Provide the (X, Y) coordinate of the cell's center where the given text is located.  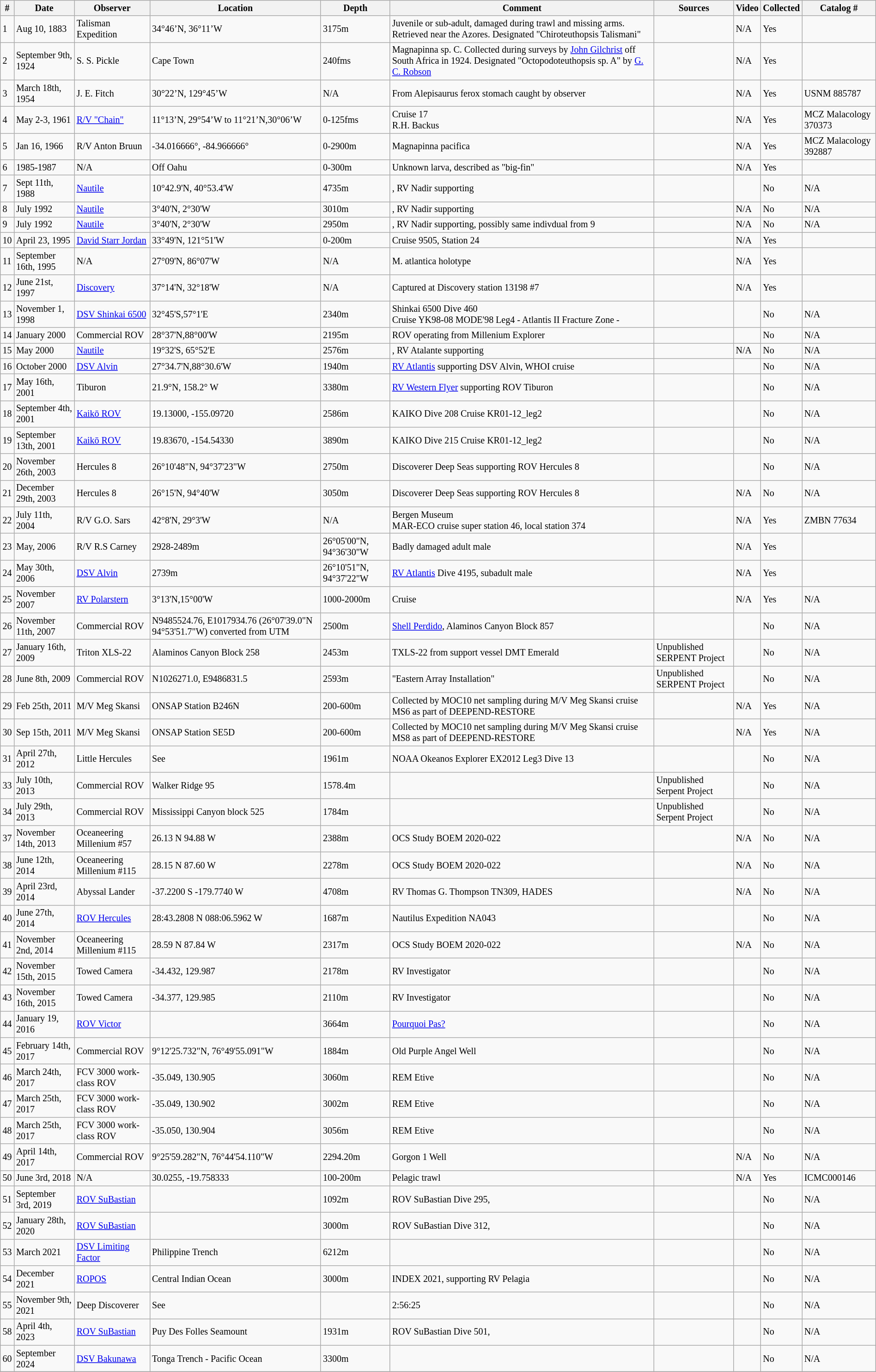
-35.050, 130.904 (235, 1131)
11°13’N, 29°54’W to 11°21’N,30°06’W (235, 120)
Sources (694, 8)
J. E. Fitch (112, 93)
5 (7, 146)
1985-1987 (44, 167)
2317m (355, 945)
January 19, 2016 (44, 1025)
3050m (355, 493)
49 (7, 1158)
47 (7, 1104)
October 2000 (44, 367)
30°22’N, 129°45’W (235, 93)
-35.049, 130.905 (235, 1077)
Sep 15th, 2011 (44, 733)
Juvenile or sub-adult, damaged during trawl and missing arms. Retrieved near the Azores. Designated "Chiroteuthopsis Talismani" (522, 30)
27 (7, 653)
1 (7, 30)
4735m (355, 188)
USNM 885787 (839, 93)
June 3rd, 2018 (44, 1178)
27°09'N, 86°07'W (235, 261)
1092m (355, 1199)
2:56:25 (522, 1305)
9°12'25.732"N, 76°49'55.091"W (235, 1051)
26°15'N, 94°40'W (235, 493)
3056m (355, 1131)
DSV Shinkai 6500 (112, 314)
9°25'59.282"N, 76°44'54.110"W (235, 1158)
43 (7, 998)
INDEX 2021, supporting RV Pelagia (522, 1279)
21 (7, 493)
Philippine Trench (235, 1253)
Off Oahu (235, 167)
0-300m (355, 167)
September 13th, 2001 (44, 441)
26°10'48"N, 94°37'23"W (235, 467)
8 (7, 210)
April 4th, 2023 (44, 1332)
NOAA Okeanos Explorer EX2012 Leg3 Dive 13 (522, 759)
2278m (355, 865)
Mississippi Canyon block 525 (235, 812)
2576m (355, 351)
3175m (355, 30)
Feb 25th, 2011 (44, 706)
, RV Nadir supporting, possibly same indivdual from 9 (522, 225)
60 (7, 1358)
2586m (355, 414)
4708m (355, 892)
6 (7, 167)
3890m (355, 441)
-34.016666°, -84.966666° (235, 146)
34 (7, 812)
November 14th, 2013 (44, 839)
44 (7, 1025)
November 2nd, 2014 (44, 945)
Little Hercules (112, 759)
July 29th, 2013 (44, 812)
10 (7, 240)
1931m (355, 1332)
Puy Des Folles Seamount (235, 1332)
May, 2006 (44, 547)
Abyssal Lander (112, 892)
April 23, 1995 (44, 240)
Badly damaged adult male (522, 547)
0-125fms (355, 120)
ICMC000146 (839, 1178)
N1026271.0, E9486831.5 (235, 679)
37°14'N, 32°18'W (235, 288)
S. S. Pickle (112, 61)
ONSAP Station SE5D (235, 733)
ROV Hercules (112, 918)
Triton XLS-22 (112, 653)
, RV Atalante supporting (522, 351)
3380m (355, 387)
55 (7, 1305)
2739m (235, 573)
Magnapinna pacifica (522, 146)
July 11th, 2004 (44, 520)
45 (7, 1051)
30 (7, 733)
September 3rd, 2019 (44, 1199)
50 (7, 1178)
28:43.2808 N 088:06.5962 W (235, 918)
June 27th, 2014 (44, 918)
November 16th, 2015 (44, 998)
Magnapinna sp. C. Collected during surveys by John Gilchrist off South Africa in 1924. Designated "Octopodoteuthopsis sp. A" by G. C. Robson (522, 61)
0-2900m (355, 146)
# (7, 8)
54 (7, 1279)
3002m (355, 1104)
40 (7, 918)
KAIKO Dive 208 Cruise KR01-12_leg2 (522, 414)
26°10'51"N, 94°37'22"W (355, 573)
Collected by MOC10 net sampling during M/V Meg Skansi cruise MS8 as part of DEEPEND-RESTORE (522, 733)
12 (7, 288)
28 (7, 679)
23 (7, 547)
ROV operating from Millenium Explorer (522, 335)
RV Western Flyer supporting ROV Tiburon (522, 387)
DSV Limiting Factor (112, 1253)
Jan 16, 1966 (44, 146)
Tiburon (112, 387)
Pourquoi Pas? (522, 1025)
July 10th, 2013 (44, 785)
Alaminos Canyon Block 258 (235, 653)
June 8th, 2009 (44, 679)
2750m (355, 467)
January 2000 (44, 335)
Bergen MuseumMAR-ECO cruise super station 46, local station 374 (522, 520)
Collected by MOC10 net sampling during M/V Meg Skansi cruise MS6 as part of DEEPEND-RESTORE (522, 706)
May 30th, 2006 (44, 573)
ROV SuBastian Dive 295, (522, 1199)
42 (7, 971)
32°45'S,57°1'E (235, 314)
RV Atlantis Dive 4195, subadult male (522, 573)
September 4th, 2001 (44, 414)
24 (7, 573)
Date (44, 8)
2500m (355, 626)
Gorgon 1 Well (522, 1158)
September 9th, 1924 (44, 61)
KAIKO Dive 215 Cruise KR01-12_leg2 (522, 441)
ROV SuBastian Dive 312, (522, 1226)
David Starr Jordan (112, 240)
2178m (355, 971)
MCZ Malacology 370373 (839, 120)
2195m (355, 335)
28°37'N,88°00'W (235, 335)
1000-2000m (355, 600)
1940m (355, 367)
19.13000, -155.09720 (235, 414)
51 (7, 1199)
1687m (355, 918)
4 (7, 120)
December 2021 (44, 1279)
TXLS-22 from support vessel DMT Emerald (522, 653)
2950m (355, 225)
28.15 N 87.60 W (235, 865)
19°32'S, 65°52'E (235, 351)
0-200m (355, 240)
33°49'N, 121°51'W (235, 240)
From Alepisaurus ferox stomach caught by observer (522, 93)
2928-2489m (235, 547)
September 16th, 1995 (44, 261)
1784m (355, 812)
6212m (355, 1253)
2 (7, 61)
Cruise 17R.H. Backus (522, 120)
28.59 N 87.84 W (235, 945)
Video (748, 8)
Unknown larva, described as "big-fin" (522, 167)
-34.432, 129.987 (235, 971)
Cruise 9505, Station 24 (522, 240)
March 18th, 1954 (44, 93)
26.13 N 94.88 W (235, 839)
27°34.7'N,88°30.6'W (235, 367)
20 (7, 467)
November 2007 (44, 600)
January 28th, 2020 (44, 1226)
53 (7, 1253)
240fms (355, 61)
37 (7, 839)
2110m (355, 998)
May 16th, 2001 (44, 387)
29 (7, 706)
February 14th, 2017 (44, 1051)
May 2000 (44, 351)
"Eastern Array Installation" (522, 679)
3 (7, 93)
38 (7, 865)
September 2024 (44, 1358)
-34.377, 129.985 (235, 998)
DSV Bakunawa (112, 1358)
November 9th, 2021 (44, 1305)
Depth (355, 8)
39 (7, 892)
33 (7, 785)
2388m (355, 839)
Cape Town (235, 61)
November 26th, 2003 (44, 467)
30.0255, -19.758333 (235, 1178)
-37.2200 S -179.7740 W (235, 892)
April 27th, 2012 (44, 759)
52 (7, 1226)
Old Purple Angel Well (522, 1051)
ROV Victor (112, 1025)
Talisman Expedition (112, 30)
ROPOS (112, 1279)
Captured at Discovery station 13198 #7 (522, 288)
ZMBN 77634 (839, 520)
Oceaneering Millenium #57 (112, 839)
3010m (355, 210)
7 (7, 188)
-35.049, 130.902 (235, 1104)
1578.4m (355, 785)
48 (7, 1131)
Walker Ridge 95 (235, 785)
November 11th, 2007 (44, 626)
41 (7, 945)
3300m (355, 1358)
December 29th, 2003 (44, 493)
2294.20m (355, 1158)
January 16th, 2009 (44, 653)
1884m (355, 1051)
Observer (112, 8)
M. atlantica holotype (522, 261)
MCZ Malacology 392887 (839, 146)
RV Thomas G. Thompson TN309, HADES (522, 892)
Location (235, 8)
May 2-3, 1961 (44, 120)
42°8'N, 29°3'W (235, 520)
21.9°N, 158.2° W (235, 387)
RV Atlantis supporting DSV Alvin, WHOI cruise (522, 367)
14 (7, 335)
11 (7, 261)
10°42.9'N, 40°53.4'W (235, 188)
19 (7, 441)
Aug 10, 1883 (44, 30)
Deep Discoverer (112, 1305)
June 12th, 2014 (44, 865)
Central Indian Ocean (235, 1279)
22 (7, 520)
R/V "Chain" (112, 120)
June 21st, 1997 (44, 288)
November 15th, 2015 (44, 971)
ROV SuBastian Dive 501, (522, 1332)
9 (7, 225)
100-200m (355, 1178)
R/V Anton Bruun (112, 146)
Catalog # (839, 8)
RV Polarstern (112, 600)
15 (7, 351)
N9485524.76, E1017934.76 (26°07'39.0"N 94°53'51.7"W) converted from UTM (235, 626)
ONSAP Station B246N (235, 706)
19.83670, -154.54330 (235, 441)
Discovery (112, 288)
November 1, 1998 (44, 314)
March 24th, 2017 (44, 1077)
Cruise (522, 600)
Tonga Trench - Pacific Ocean (235, 1358)
Comment (522, 8)
31 (7, 759)
Nautilus Expedition NA043 (522, 918)
2593m (355, 679)
R/V G.O. Sars (112, 520)
Collected (782, 8)
3°13'N,15°00'W (235, 600)
58 (7, 1332)
Shell Perdido, Alaminos Canyon Block 857 (522, 626)
Shinkai 6500 Dive 460Cruise YK98-08 MODE'98 Leg4 - Atlantis II Fracture Zone - (522, 314)
April 23rd, 2014 (44, 892)
25 (7, 600)
17 (7, 387)
46 (7, 1077)
Sept 11th, 1988 (44, 188)
16 (7, 367)
March 2021 (44, 1253)
Pelagic trawl (522, 1178)
18 (7, 414)
2453m (355, 653)
26°05'00"N, 94°36'30"W (355, 547)
3060m (355, 1077)
34°46’N, 36°11’W (235, 30)
R/V R.S Carney (112, 547)
26 (7, 626)
1961m (355, 759)
13 (7, 314)
April 14th, 2017 (44, 1158)
2340m (355, 314)
3664m (355, 1025)
